Find where the given text appears and provide that cell's center as [x, y] coordinate. 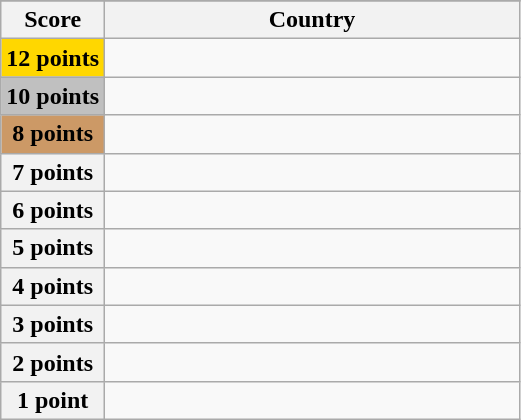
5 points [53, 248]
8 points [53, 134]
3 points [53, 324]
10 points [53, 96]
Score [53, 20]
6 points [53, 210]
2 points [53, 362]
4 points [53, 286]
7 points [53, 172]
Country [312, 20]
1 point [53, 400]
12 points [53, 58]
